Detect which cell encompasses the target text, then output its (x, y) center coordinate. 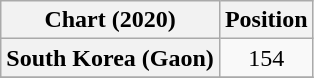
154 (266, 58)
Position (266, 20)
Chart (2020) (110, 20)
South Korea (Gaon) (110, 58)
